Capture the cell that displays the provided text and extract its [x, y] central coordinate. 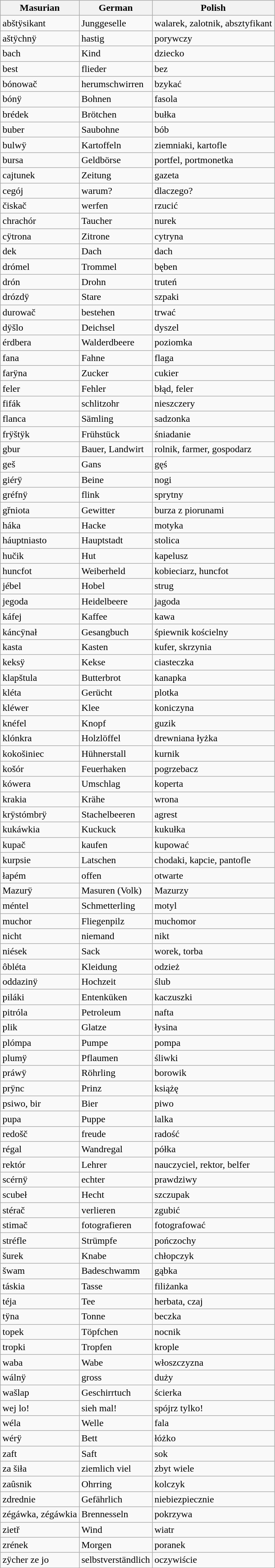
selbstverständlich [116, 1560]
topek [40, 1332]
flink [116, 495]
niebiezpiecznie [213, 1499]
Junggeselle [116, 23]
kurnik [213, 754]
frÿštÿk [40, 434]
kawa [213, 616]
ślub [213, 982]
Entenküken [116, 997]
guzik [213, 723]
Tasse [116, 1286]
pokrzywa [213, 1514]
cegój [40, 191]
bób [213, 130]
śpiewnik kościelny [213, 632]
Dach [116, 251]
Geschirrtuch [116, 1392]
tÿna [40, 1317]
cÿtrona [40, 236]
zaûsnik [40, 1484]
klapštula [40, 678]
wej lo! [40, 1408]
łysina [213, 1027]
Bier [116, 1103]
best [40, 69]
Lehrer [116, 1165]
fotografieren [116, 1225]
ciasteczka [213, 662]
śliwki [213, 1058]
zaft [40, 1454]
niések [40, 952]
sadzonka [213, 419]
Hochzeit [116, 982]
strug [213, 586]
zrének [40, 1545]
bułka [213, 114]
háka [40, 525]
Hacke [116, 525]
Röhrling [116, 1073]
rzucić [213, 206]
fala [213, 1423]
klónkra [40, 738]
Taucher [116, 221]
poranek [213, 1545]
pończochy [213, 1241]
motyl [213, 906]
wiatr [213, 1530]
gross [116, 1377]
kokošiniec [40, 754]
Frühstück [116, 434]
Kind [116, 54]
Kasten [116, 647]
jagoda [213, 601]
nieszczery [213, 403]
buber [40, 130]
Mazurzy [213, 890]
Petroleum [116, 1012]
Hühnerstall [116, 754]
káfej [40, 616]
nauczyciel, rektor, belfer [213, 1165]
kanapka [213, 678]
Morgen [116, 1545]
beczka [213, 1317]
koperta [213, 784]
gbur [40, 449]
cajtunek [40, 175]
oczywiście [213, 1560]
verlieren [116, 1210]
méntel [40, 906]
Gefährlich [116, 1499]
Umschlag [116, 784]
Zeitung [116, 175]
zdrednie [40, 1499]
bónÿ [40, 99]
sprytny [213, 495]
geš [40, 465]
Hut [116, 556]
érdbera [40, 343]
Brötchen [116, 114]
plik [40, 1027]
herbata, czaj [213, 1301]
jegoda [40, 601]
odzież [213, 967]
hastig [116, 38]
kléta [40, 693]
durowač [40, 312]
prawdziwy [213, 1180]
kaufen [116, 845]
kolczyk [213, 1484]
plómpa [40, 1043]
Bauer, Landwirt [116, 449]
Schmetterling [116, 906]
fotografować [213, 1225]
Sack [116, 952]
łapém [40, 875]
Wind [116, 1530]
wálnÿ [40, 1377]
schlitzohr [116, 403]
krÿstómbrÿ [40, 814]
Mazurÿ [40, 890]
bach [40, 54]
worek, torba [213, 952]
gąbka [213, 1271]
Gerücht [116, 693]
Masuren (Volk) [116, 890]
ziemniaki, kartofle [213, 145]
Deichsel [116, 327]
bónowač [40, 84]
košór [40, 769]
Knopf [116, 723]
nafta [213, 1012]
waba [40, 1362]
aštÿchnÿ [40, 38]
chrachór [40, 221]
prÿnc [40, 1088]
borowik [213, 1073]
freude [116, 1134]
sok [213, 1454]
ścierka [213, 1392]
poziomka [213, 343]
fasola [213, 99]
muchomor [213, 921]
Tee [116, 1301]
kupač [40, 845]
trwać [213, 312]
zbyt wiele [213, 1469]
farÿna [40, 373]
Hecht [116, 1195]
dziecko [213, 54]
dyszel [213, 327]
kufer, skrzynia [213, 647]
pupa [40, 1119]
śniadanie [213, 434]
cytryna [213, 236]
Badeschwamm [116, 1271]
Geldbörse [116, 160]
Feuerhaken [116, 769]
Walderdbeere [116, 343]
Pumpe [116, 1043]
psiwo, bir [40, 1103]
Brennesseln [116, 1514]
čiskač [40, 206]
Prinz [116, 1088]
hučik [40, 556]
książę [213, 1088]
Kuckuck [116, 830]
zietř [40, 1530]
régal [40, 1149]
nikt [213, 936]
Ohrring [116, 1484]
táskia [40, 1286]
Wandregal [116, 1149]
Welle [116, 1423]
ôbléta [40, 967]
dek [40, 251]
nurek [213, 221]
Drohn [116, 282]
Bohnen [116, 99]
Saubohne [116, 130]
stérač [40, 1210]
bursa [40, 160]
muchor [40, 921]
káncÿnał [40, 632]
Masurian [40, 8]
keksÿ [40, 662]
echter [116, 1180]
jébel [40, 586]
kupować [213, 845]
Butterbrot [116, 678]
téja [40, 1301]
piwo [213, 1103]
walarek, zalotnik, absztyfikant [213, 23]
Latschen [116, 860]
Weiberheld [116, 571]
huncfot [40, 571]
Pflaumen [116, 1058]
German [116, 8]
Kartoffeln [116, 145]
burza z piorunami [213, 510]
drón [40, 282]
radość [213, 1134]
Wabe [116, 1362]
dÿšlo [40, 327]
oddazinÿ [40, 982]
szpaki [213, 297]
wérÿ [40, 1438]
gazeta [213, 175]
Gewitter [116, 510]
włoszczyzna [213, 1362]
kurpsie [40, 860]
truteń [213, 282]
scubeł [40, 1195]
Heidelbeere [116, 601]
pitróla [40, 1012]
nocnik [213, 1332]
pompa [213, 1043]
zégáwka, zégáwkia [40, 1514]
fifák [40, 403]
knéfel [40, 723]
gęś [213, 465]
spójrz tylko! [213, 1408]
fana [40, 358]
abštÿsikant [40, 23]
pogrzebacz [213, 769]
háuptniasto [40, 541]
Polish [213, 8]
flieder [116, 69]
szczupak [213, 1195]
flaga [213, 358]
Glatze [116, 1027]
piláki [40, 997]
dlaczego? [213, 191]
rektór [40, 1165]
za šiła [40, 1469]
nicht [40, 936]
lalka [213, 1119]
plumÿ [40, 1058]
warum? [116, 191]
zÿcher ze jo [40, 1560]
Gans [116, 465]
flanca [40, 419]
Kaffee [116, 616]
motyka [213, 525]
wéla [40, 1423]
stréfle [40, 1241]
Tonne [116, 1317]
Trommel [116, 267]
giérÿ [40, 480]
łóżko [213, 1438]
drómel [40, 267]
wašlap [40, 1392]
półka [213, 1149]
kasta [40, 647]
wrona [213, 799]
Tropfen [116, 1347]
bulwÿ [40, 145]
redošč [40, 1134]
Holzlöffel [116, 738]
krople [213, 1347]
kapelusz [213, 556]
agrest [213, 814]
cukier [213, 373]
Saft [116, 1454]
gréfnÿ [40, 495]
Beine [116, 480]
Fliegenpilz [116, 921]
chłopczyk [213, 1256]
Kleidung [116, 967]
Töpfchen [116, 1332]
ziemlich viel [116, 1469]
koniczyna [213, 708]
šurek [40, 1256]
otwarte [213, 875]
brédek [40, 114]
Fehler [116, 388]
portfel, portmonetka [213, 160]
bzykać [213, 84]
drózdÿ [40, 297]
offen [116, 875]
sieh mal! [116, 1408]
kobieciarz, huncfot [213, 571]
Stachelbeeren [116, 814]
Bett [116, 1438]
porywczy [213, 38]
bez [213, 69]
Zucker [116, 373]
stimač [40, 1225]
Klee [116, 708]
kaczuszki [213, 997]
Zitrone [116, 236]
gřniota [40, 510]
chodaki, kapcie, pantofle [213, 860]
kukułka [213, 830]
Sämling [116, 419]
feler [40, 388]
Puppe [116, 1119]
Krähe [116, 799]
błąd, feler [213, 388]
Hauptstadt [116, 541]
herumschwirren [116, 84]
nogi [213, 480]
duży [213, 1377]
stolica [213, 541]
Hobel [116, 586]
bestehen [116, 312]
krakia [40, 799]
kukáwkia [40, 830]
Kekse [116, 662]
scérnÿ [40, 1180]
práwÿ [40, 1073]
tropki [40, 1347]
Stare [116, 297]
zgubić [213, 1210]
kléwer [40, 708]
Fahne [116, 358]
drewniana łyżka [213, 738]
werfen [116, 206]
plotka [213, 693]
filiżanka [213, 1286]
Gesangbuch [116, 632]
Strümpfe [116, 1241]
rolnik, farmer, gospodarz [213, 449]
dach [213, 251]
bęben [213, 267]
niemand [116, 936]
Knabe [116, 1256]
šwam [40, 1271]
kówera [40, 784]
